Return [X, Y] of the center of cell containing provided text 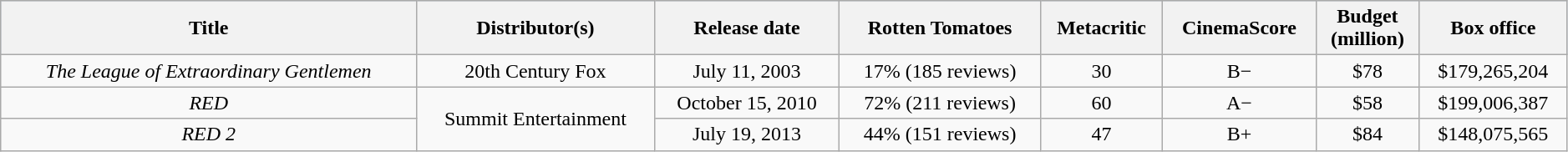
RED 2 [209, 134]
20th Century Fox [536, 71]
44% (151 reviews) [941, 134]
Release date [747, 28]
30 [1101, 71]
The League of Extraordinary Gentlemen [209, 71]
CinemaScore [1240, 28]
July 19, 2013 [747, 134]
$58 [1367, 103]
Box office [1493, 28]
$199,006,387 [1493, 103]
Rotten Tomatoes [941, 28]
B+ [1240, 134]
A− [1240, 103]
Budget (million) [1367, 28]
Metacritic [1101, 28]
$179,265,204 [1493, 71]
Title [209, 28]
72% (211 reviews) [941, 103]
$84 [1367, 134]
Distributor(s) [536, 28]
$78 [1367, 71]
July 11, 2003 [747, 71]
October 15, 2010 [747, 103]
17% (185 reviews) [941, 71]
60 [1101, 103]
Summit Entertainment [536, 119]
B− [1240, 71]
$148,075,565 [1493, 134]
47 [1101, 134]
RED [209, 103]
